Return (X, Y) of the center of cell containing provided text 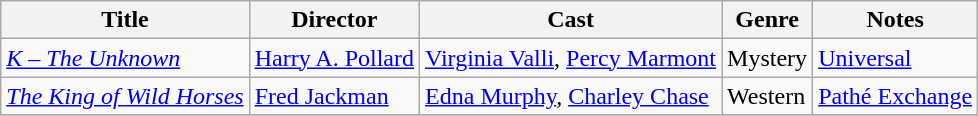
Genre (768, 20)
Edna Murphy, Charley Chase (571, 96)
Director (334, 20)
Notes (896, 20)
K – The Unknown (125, 58)
Pathé Exchange (896, 96)
Western (768, 96)
Cast (571, 20)
Harry A. Pollard (334, 58)
Title (125, 20)
Universal (896, 58)
Virginia Valli, Percy Marmont (571, 58)
Fred Jackman (334, 96)
The King of Wild Horses (125, 96)
Mystery (768, 58)
